Determine the (x, y) coordinate at the center of the cell enclosing the given text.  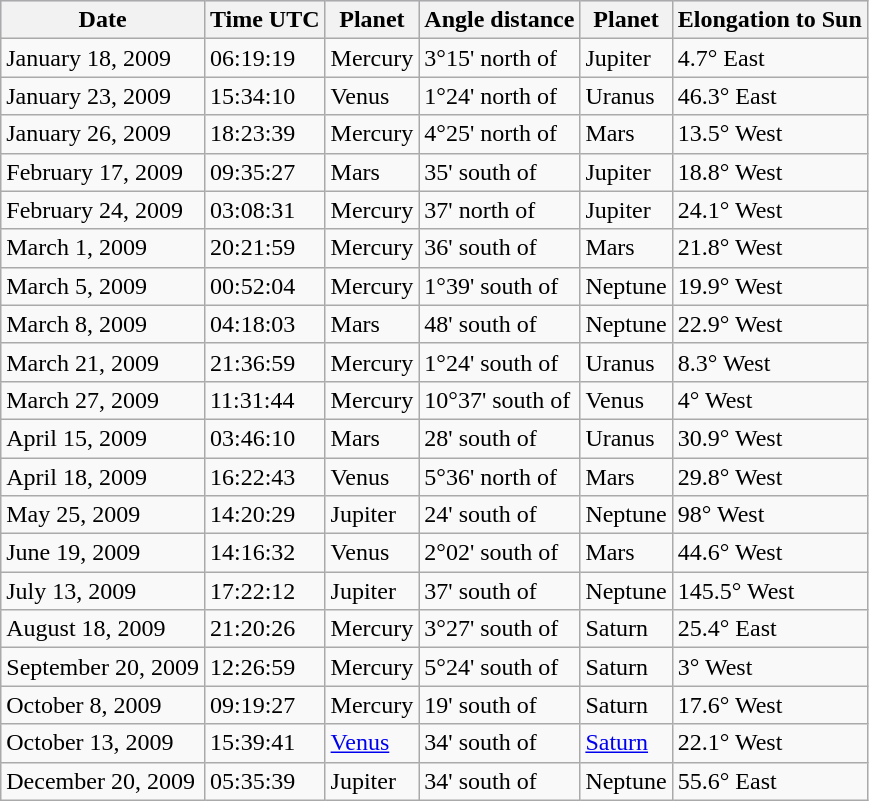
January 23, 2009 (103, 96)
37' north of (500, 210)
May 25, 2009 (103, 515)
Time UTC (264, 20)
06:19:19 (264, 58)
March 27, 2009 (103, 400)
17.6° West (770, 705)
28' south of (500, 438)
36' south of (500, 248)
25.4° East (770, 629)
13.5° West (770, 134)
22.9° West (770, 324)
1°24' south of (500, 362)
April 15, 2009 (103, 438)
3°27' south of (500, 629)
145.5° West (770, 591)
4° West (770, 400)
19' south of (500, 705)
00:52:04 (264, 286)
March 1, 2009 (103, 248)
24' south of (500, 515)
18:23:39 (264, 134)
21:20:26 (264, 629)
April 18, 2009 (103, 477)
98° West (770, 515)
09:19:27 (264, 705)
October 8, 2009 (103, 705)
48' south of (500, 324)
February 17, 2009 (103, 172)
March 5, 2009 (103, 286)
05:35:39 (264, 781)
3° West (770, 667)
15:39:41 (264, 743)
1°39' south of (500, 286)
24.1° West (770, 210)
Date (103, 20)
37' south of (500, 591)
September 20, 2009 (103, 667)
55.6° East (770, 781)
16:22:43 (264, 477)
10°37' south of (500, 400)
3°15' north of (500, 58)
14:20:29 (264, 515)
8.3° West (770, 362)
46.3° East (770, 96)
June 19, 2009 (103, 553)
30.9° West (770, 438)
1°24' north of (500, 96)
17:22:12 (264, 591)
January 26, 2009 (103, 134)
March 21, 2009 (103, 362)
21.8° West (770, 248)
5°36' north of (500, 477)
December 20, 2009 (103, 781)
August 18, 2009 (103, 629)
03:46:10 (264, 438)
35' south of (500, 172)
14:16:32 (264, 553)
January 18, 2009 (103, 58)
Elongation to Sun (770, 20)
Angle distance (500, 20)
19.9° West (770, 286)
July 13, 2009 (103, 591)
21:36:59 (264, 362)
5°24' south of (500, 667)
12:26:59 (264, 667)
February 24, 2009 (103, 210)
03:08:31 (264, 210)
March 8, 2009 (103, 324)
October 13, 2009 (103, 743)
20:21:59 (264, 248)
11:31:44 (264, 400)
04:18:03 (264, 324)
2°02' south of (500, 553)
4°25' north of (500, 134)
15:34:10 (264, 96)
22.1° West (770, 743)
09:35:27 (264, 172)
29.8° West (770, 477)
18.8° West (770, 172)
44.6° West (770, 553)
4.7° East (770, 58)
